Output the [X, Y] coordinate of the center of the cell containing the given text.  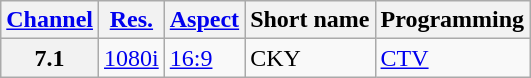
CKY [310, 58]
Channel [50, 20]
1080i [132, 58]
Programming [452, 20]
Short name [310, 20]
CTV [452, 58]
7.1 [50, 58]
Aspect [204, 20]
16:9 [204, 58]
Res. [132, 20]
